Provide the (x, y) coordinate of the cell's center where the given text is located.  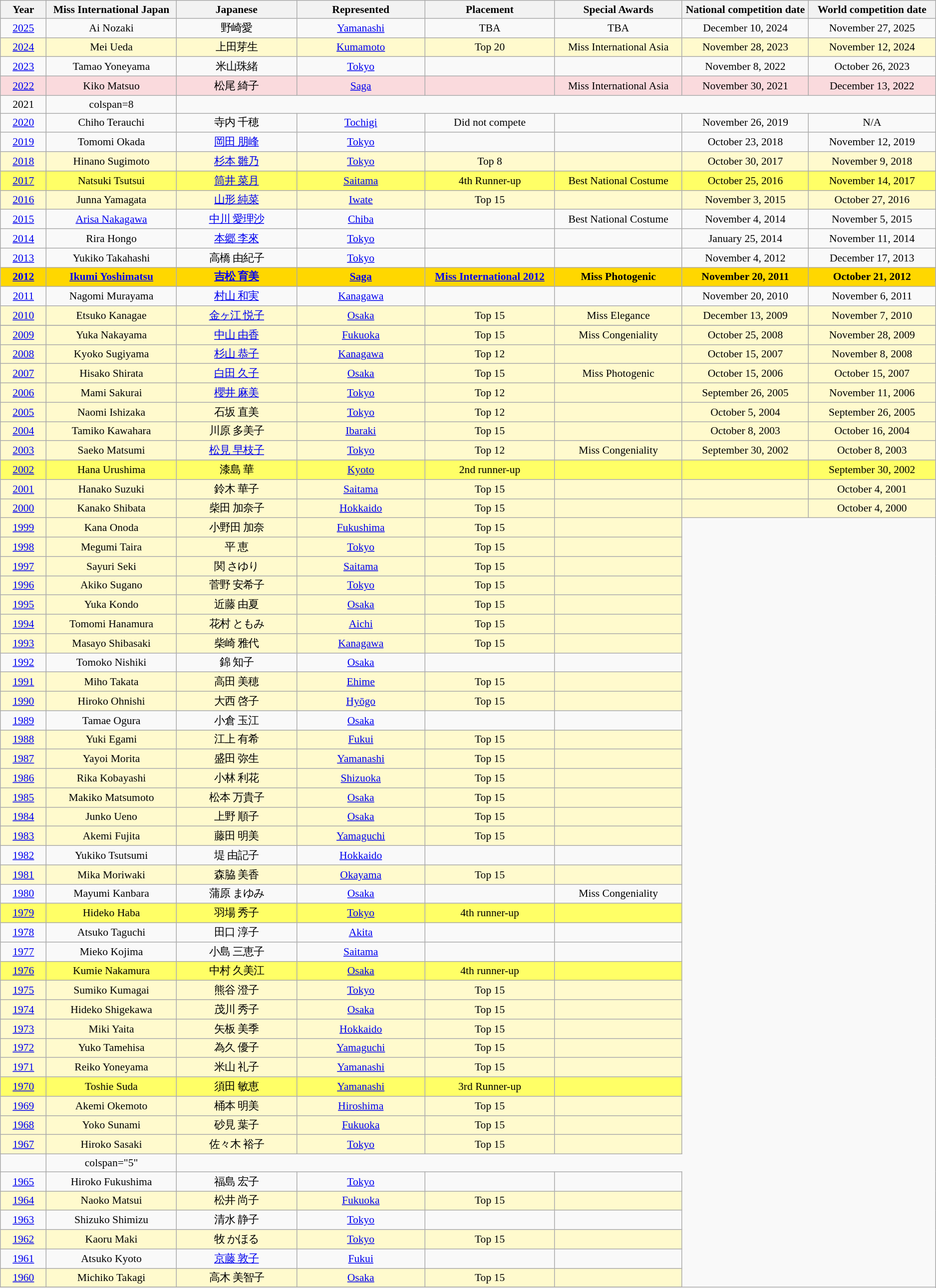
杉本 雛乃 (237, 162)
1960 (23, 1278)
November 11, 2014 (872, 239)
November 9, 2018 (872, 162)
石坂 直美 (237, 412)
colspan="5" (111, 1163)
中川 愛理沙 (237, 220)
1977 (23, 952)
2015 (23, 220)
森脇 美香 (237, 874)
1991 (23, 682)
Iwate (360, 200)
桶本 明美 (237, 1106)
1988 (23, 740)
Yukiko Tsutsumi (111, 855)
Okayama (360, 874)
2022 (23, 86)
野崎愛 (237, 28)
Mami Sakurai (111, 393)
Top 8 (490, 162)
1985 (23, 797)
Junko Ueno (111, 816)
Akiko Sugano (111, 586)
1971 (23, 1068)
Masayo Shibasaki (111, 644)
Atsuko Taguchi (111, 932)
上田芽生 (237, 47)
為久 優子 (237, 1048)
2012 (23, 277)
本郷 李來 (237, 239)
佐々木 裕子 (237, 1145)
Sumiko Kumagai (111, 990)
October 16, 2004 (872, 431)
2023 (23, 67)
金ヶ江 悦子 (237, 315)
October 21, 2012 (872, 277)
2017 (23, 181)
盛田 弥生 (237, 760)
清水 静子 (237, 1221)
Tomomi Hanamura (111, 624)
中村 久美江 (237, 971)
December 10, 2024 (745, 28)
Fukushima (360, 528)
米山珠緒 (237, 67)
November 26, 2019 (745, 123)
福島 宏子 (237, 1182)
寺内 千穂 (237, 123)
1983 (23, 836)
November 28, 2009 (872, 335)
October 4, 2001 (872, 489)
October 30, 2017 (745, 162)
2009 (23, 335)
1995 (23, 605)
2013 (23, 258)
Kyoko Sugiyama (111, 354)
National competition date (745, 9)
Akemi Okemoto (111, 1106)
Hana Urushima (111, 470)
平 恵 (237, 547)
柴田 加奈子 (237, 508)
Junna Yamagata (111, 200)
Kumie Nakamura (111, 971)
川原 多美子 (237, 431)
Shizuoka (360, 778)
高木 美智子 (237, 1278)
1982 (23, 855)
Kaoru Maki (111, 1240)
Mika Moriwaki (111, 874)
November 20, 2010 (745, 296)
January 25, 2014 (745, 239)
Hiroko Ohnishi (111, 702)
Naomi Ishizaka (111, 412)
柴崎 雅代 (237, 644)
牧 かほる (237, 1240)
1970 (23, 1087)
2020 (23, 123)
November 30, 2021 (745, 86)
2025 (23, 28)
Miki Yaita (111, 1029)
Makiko Matsumoto (111, 797)
村山 和実 (237, 296)
米山 礼子 (237, 1068)
1994 (23, 624)
October 5, 2004 (745, 412)
October 27, 2016 (872, 200)
Top 20 (490, 47)
2007 (23, 373)
Miss International Japan (111, 9)
November 11, 2006 (872, 393)
Hiroshima (360, 1106)
November 14, 2017 (872, 181)
1962 (23, 1240)
漆島 華 (237, 470)
吉松 育美 (237, 277)
2004 (23, 431)
2000 (23, 508)
櫻井 麻美 (237, 393)
Megumi Taira (111, 547)
2021 (23, 104)
Michiko Takagi (111, 1278)
November 28, 2023 (745, 47)
2010 (23, 315)
菅野 安希子 (237, 586)
Yukiko Takahashi (111, 258)
1973 (23, 1029)
October 25, 2008 (745, 335)
Yayoi Morita (111, 760)
Rira Hongo (111, 239)
Hisako Shirata (111, 373)
筒井 菜月 (237, 181)
1999 (23, 528)
Hyōgo (360, 702)
1990 (23, 702)
October 26, 2023 (872, 67)
October 23, 2018 (745, 143)
1979 (23, 913)
November 12, 2019 (872, 143)
上野 順子 (237, 816)
Hideko Haba (111, 913)
Did not compete (490, 123)
1978 (23, 932)
1964 (23, 1201)
1976 (23, 971)
1968 (23, 1125)
茂川 秀子 (237, 1010)
中山 由香 (237, 335)
1986 (23, 778)
Saeko Matsumi (111, 451)
1967 (23, 1145)
2024 (23, 47)
小倉 玉江 (237, 721)
Special Awards (618, 9)
Tamae Ogura (111, 721)
1993 (23, 644)
1980 (23, 894)
1997 (23, 566)
2001 (23, 489)
Toshie Suda (111, 1087)
2019 (23, 143)
Represented (360, 9)
Kanako Shibata (111, 508)
Sayuri Seki (111, 566)
堤 由記子 (237, 855)
November 8, 2008 (872, 354)
Aichi (360, 624)
杉山 恭子 (237, 354)
松見 早枝子 (237, 451)
1987 (23, 760)
2005 (23, 412)
2008 (23, 354)
December 17, 2013 (872, 258)
1974 (23, 1010)
鈴木 華子 (237, 489)
Ai Nozaki (111, 28)
羽場 秀子 (237, 913)
矢板 美季 (237, 1029)
Yoko Sunami (111, 1125)
Rika Kobayashi (111, 778)
京藤 敦子 (237, 1259)
Tochigi (360, 123)
Tamiko Kawahara (111, 431)
Hiroko Sasaki (111, 1145)
4th Runner-up (490, 181)
松尾 綺子 (237, 86)
1975 (23, 990)
Chiba (360, 220)
Miho Takata (111, 682)
Naoko Matsui (111, 1201)
藤田 明美 (237, 836)
熊谷 澄子 (237, 990)
田口 淳子 (237, 932)
November 27, 2025 (872, 28)
2002 (23, 470)
江上 有希 (237, 740)
山形 純菜 (237, 200)
Etsuko Kanagae (111, 315)
1963 (23, 1221)
Atsuko Kyoto (111, 1259)
蒲原 まゆみ (237, 894)
小野田 加奈 (237, 528)
Yuko Tamehisa (111, 1048)
Chiho Terauchi (111, 123)
1992 (23, 663)
Placement (490, 9)
岡田 朋峰 (237, 143)
Ehime (360, 682)
Mei Ueda (111, 47)
Mieko Kojima (111, 952)
関 さゆり (237, 566)
大西 啓子 (237, 702)
Ikumi Yoshimatsu (111, 277)
colspan=8 (111, 104)
Shizuko Shimizu (111, 1221)
1981 (23, 874)
November 5, 2015 (872, 220)
花村 ともみ (237, 624)
1969 (23, 1106)
November 4, 2012 (745, 258)
2011 (23, 296)
1998 (23, 547)
2006 (23, 393)
November 4, 2014 (745, 220)
Arisa Nakagawa (111, 220)
近藤 由夏 (237, 605)
Tomoko Nishiki (111, 663)
December 13, 2009 (745, 315)
Kana Onoda (111, 528)
November 12, 2024 (872, 47)
Yuki Egami (111, 740)
Yuka Kondo (111, 605)
Mayumi Kanbara (111, 894)
錦 知子 (237, 663)
Kyoto (360, 470)
2014 (23, 239)
Ibaraki (360, 431)
Natsuki Tsutsui (111, 181)
1961 (23, 1259)
3rd Runner-up (490, 1087)
須田 敏恵 (237, 1087)
Miss International 2012 (490, 277)
1965 (23, 1182)
Reiko Yoneyama (111, 1068)
Akita (360, 932)
Hanako Suzuki (111, 489)
November 6, 2011 (872, 296)
Year (23, 9)
Kumamoto (360, 47)
November 20, 2011 (745, 277)
World competition date (872, 9)
October 15, 2006 (745, 373)
高橋 由紀子 (237, 258)
2018 (23, 162)
November 3, 2015 (745, 200)
October 4, 2000 (872, 508)
高田 美穂 (237, 682)
December 13, 2022 (872, 86)
1989 (23, 721)
Yuka Nakayama (111, 335)
白田 久子 (237, 373)
2nd runner-up (490, 470)
Tamao Yoneyama (111, 67)
小島 三恵子 (237, 952)
小林 利花 (237, 778)
Tomomi Okada (111, 143)
Hiroko Fukushima (111, 1182)
Kiko Matsuo (111, 86)
1996 (23, 586)
November 7, 2010 (872, 315)
Hinano Sugimoto (111, 162)
November 8, 2022 (745, 67)
Miss Elegance (618, 315)
Japanese (237, 9)
October 25, 2016 (745, 181)
砂見 葉子 (237, 1125)
2016 (23, 200)
N/A (872, 123)
松井 尚子 (237, 1201)
2003 (23, 451)
松本 万貴子 (237, 797)
Akemi Fujita (111, 836)
Hideko Shigekawa (111, 1010)
1972 (23, 1048)
1984 (23, 816)
Nagomi Murayama (111, 296)
